Find where the given text appears and provide that cell's center as (X, Y) coordinate. 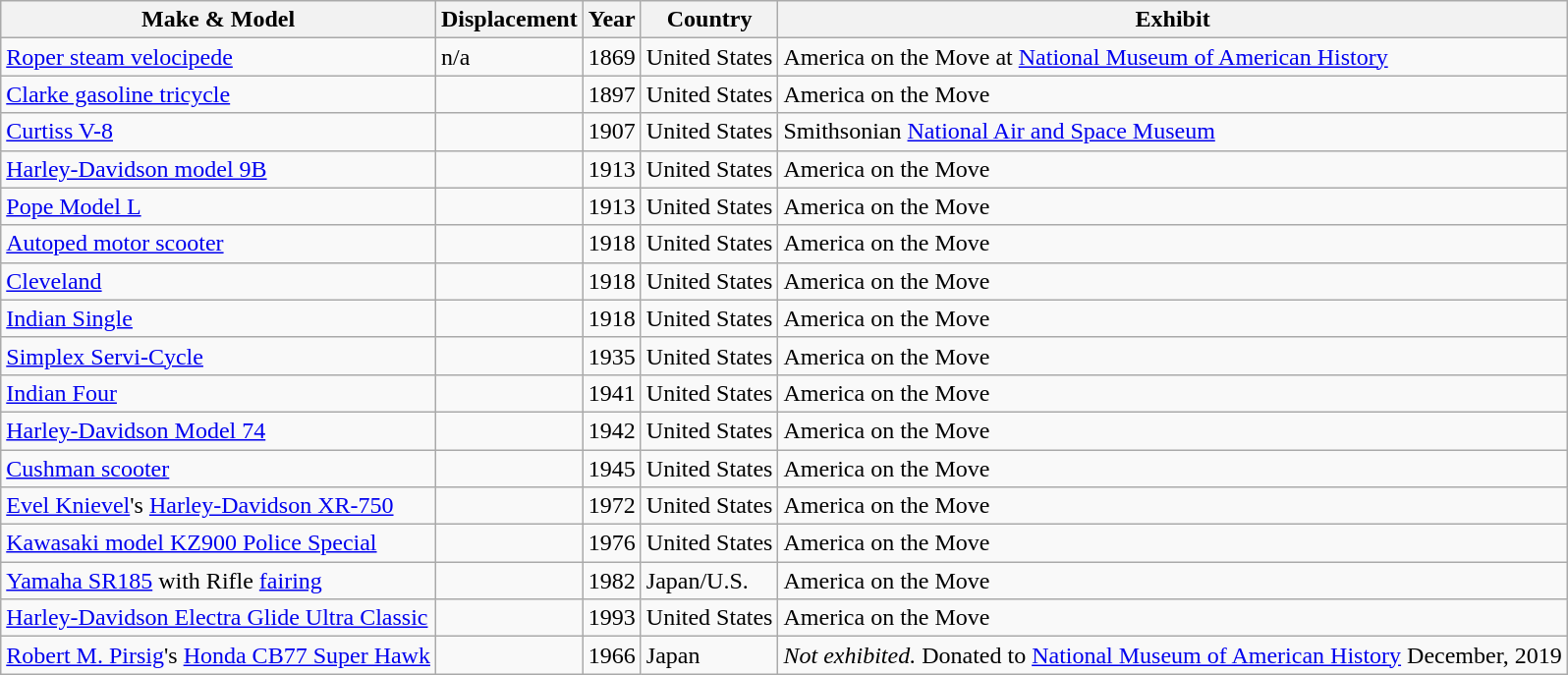
Simplex Servi-Cycle (218, 356)
Smithsonian National Air and Space Museum (1173, 132)
Clarke gasoline tricycle (218, 94)
Year (611, 20)
1869 (611, 57)
Harley-Davidson Electra Glide Ultra Classic (218, 618)
Japan/U.S. (709, 581)
America on the Move at National Museum of American History (1173, 57)
Robert M. Pirsig's Honda CB77 Super Hawk (218, 655)
Make & Model (218, 20)
Cushman scooter (218, 469)
Japan (709, 655)
1897 (611, 94)
Curtiss V-8 (218, 132)
1942 (611, 430)
Yamaha SR185 with Rifle fairing (218, 581)
Displacement (509, 20)
1972 (611, 506)
1966 (611, 655)
1945 (611, 469)
Indian Four (218, 393)
Pope Model L (218, 206)
Exhibit (1173, 20)
Harley-Davidson model 9B (218, 169)
1982 (611, 581)
Autoped motor scooter (218, 244)
Evel Knievel's Harley-Davidson XR-750 (218, 506)
Cleveland (218, 281)
1993 (611, 618)
Harley-Davidson Model 74 (218, 430)
Kawasaki model KZ900 Police Special (218, 543)
Roper steam velocipede (218, 57)
Indian Single (218, 318)
1907 (611, 132)
Country (709, 20)
1935 (611, 356)
n/a (509, 57)
1941 (611, 393)
1976 (611, 543)
Not exhibited. Donated to National Museum of American History December, 2019 (1173, 655)
